Find where the given text appears and provide that cell's center as [X, Y] coordinate. 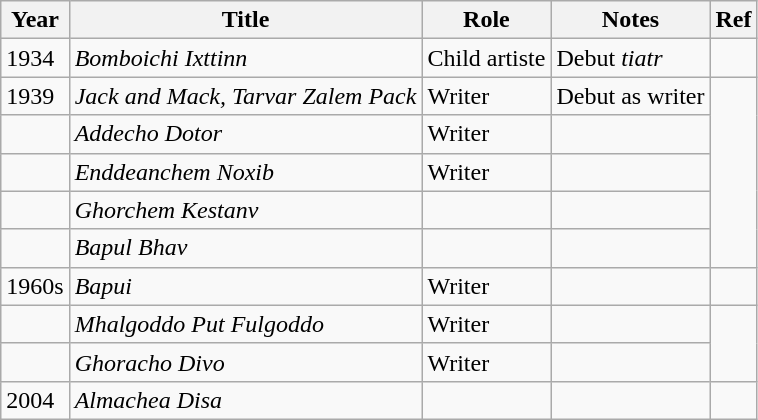
Ghoracho Divo [246, 362]
2004 [35, 400]
Enddeanchem Noxib [246, 172]
Ref [734, 20]
Notes [630, 20]
1934 [35, 58]
1960s [35, 286]
Debut as writer [630, 96]
Addecho Dotor [246, 134]
Jack and Mack, Tarvar Zalem Pack [246, 96]
Ghorchem Kestanv [246, 210]
Role [486, 20]
1939 [35, 96]
Bapui [246, 286]
Title [246, 20]
Almachea Disa [246, 400]
Mhalgoddo Put Fulgoddo [246, 324]
Debut tiatr [630, 58]
Bomboichi Ixttinn [246, 58]
Bapul Bhav [246, 248]
Child artiste [486, 58]
Year [35, 20]
